Identify which cell holds the provided text, then report its (X, Y) central coordinate. 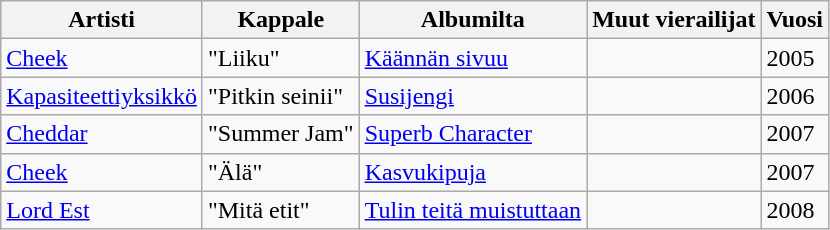
Albumilta (473, 20)
"Pitkin seinii" (280, 96)
2008 (795, 210)
Kappale (280, 20)
Superb Character (473, 134)
2005 (795, 58)
Käännän sivuu (473, 58)
"Mitä etit" (280, 210)
Artisti (102, 20)
"Älä" (280, 172)
Vuosi (795, 20)
"Summer Jam" (280, 134)
2006 (795, 96)
Cheddar (102, 134)
Muut vierailijat (674, 20)
Tulin teitä muistuttaan (473, 210)
"Liiku" (280, 58)
Kapasiteettiyksikkö (102, 96)
Lord Est (102, 210)
Kasvukipuja (473, 172)
Susijengi (473, 96)
